Search for the cell housing the specified text and yield its [X, Y] center coordinate. 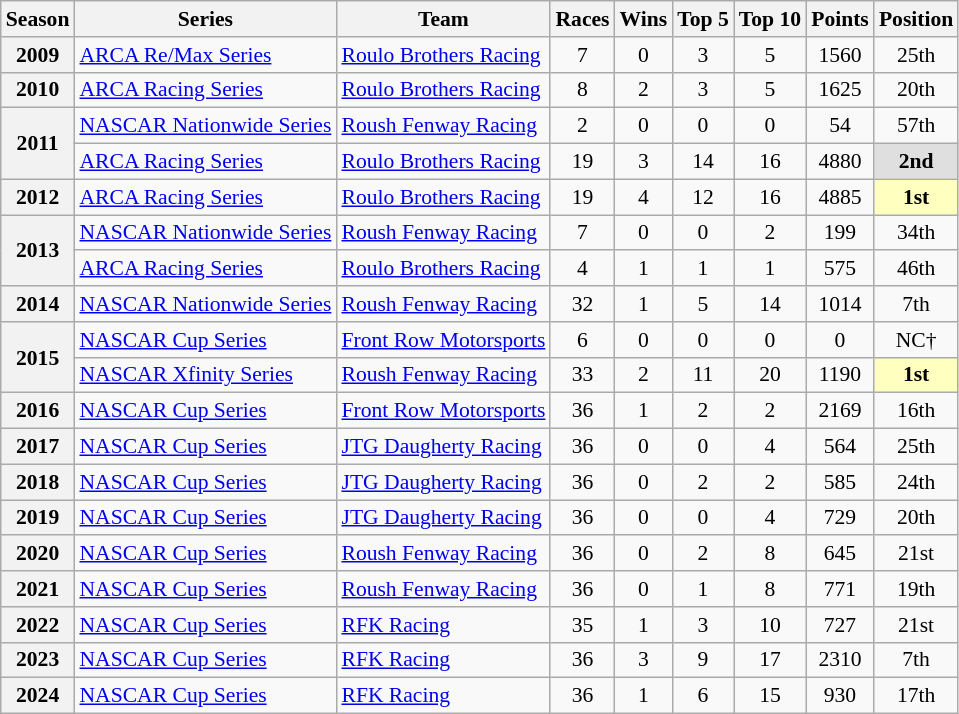
199 [840, 233]
10 [770, 625]
2010 [38, 90]
Position [916, 19]
1190 [840, 375]
771 [840, 589]
727 [840, 625]
2015 [38, 358]
2nd [916, 162]
2169 [840, 411]
46th [916, 269]
2009 [38, 55]
32 [582, 304]
2017 [38, 447]
2021 [38, 589]
19th [916, 589]
Top 10 [770, 19]
11 [703, 375]
2018 [38, 482]
2013 [38, 250]
20 [770, 375]
NC† [916, 340]
33 [582, 375]
4880 [840, 162]
729 [840, 518]
35 [582, 625]
2023 [38, 660]
Team [443, 19]
9 [703, 660]
2011 [38, 144]
2020 [38, 554]
575 [840, 269]
1014 [840, 304]
Top 5 [703, 19]
Season [38, 19]
Races [582, 19]
34th [916, 233]
2024 [38, 696]
1560 [840, 55]
2022 [38, 625]
17th [916, 696]
4885 [840, 197]
15 [770, 696]
Wins [644, 19]
Series [205, 19]
2016 [38, 411]
17 [770, 660]
Points [840, 19]
24th [916, 482]
16th [916, 411]
645 [840, 554]
1625 [840, 90]
54 [840, 126]
2014 [38, 304]
2012 [38, 197]
564 [840, 447]
57th [916, 126]
930 [840, 696]
585 [840, 482]
2019 [38, 518]
12 [703, 197]
NASCAR Xfinity Series [205, 375]
ARCA Re/Max Series [205, 55]
2310 [840, 660]
